Provide the (X, Y) coordinate of the cell's center where the given text is located.  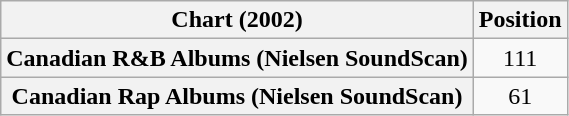
61 (520, 96)
Canadian Rap Albums (Nielsen SoundScan) (238, 96)
Position (520, 20)
Chart (2002) (238, 20)
Canadian R&B Albums (Nielsen SoundScan) (238, 58)
111 (520, 58)
